Provide the [x, y] coordinate of the cell's center where the given text is located.  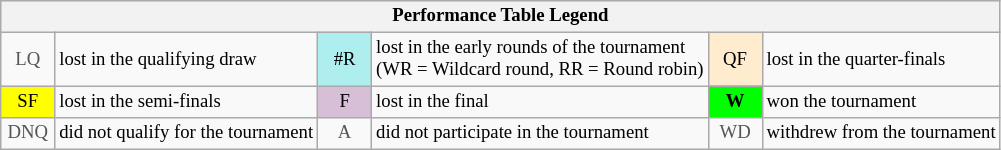
DNQ [28, 134]
A [345, 134]
Performance Table Legend [500, 16]
SF [28, 102]
W [735, 102]
F [345, 102]
lost in the quarter-finals [881, 60]
QF [735, 60]
#R [345, 60]
did not participate in the tournament [540, 134]
lost in the final [540, 102]
lost in the qualifying draw [186, 60]
did not qualify for the tournament [186, 134]
won the tournament [881, 102]
LQ [28, 60]
withdrew from the tournament [881, 134]
WD [735, 134]
lost in the early rounds of the tournament(WR = Wildcard round, RR = Round robin) [540, 60]
lost in the semi-finals [186, 102]
